For the text-containing cell, return its midpoint in (X, Y) coordinate format. 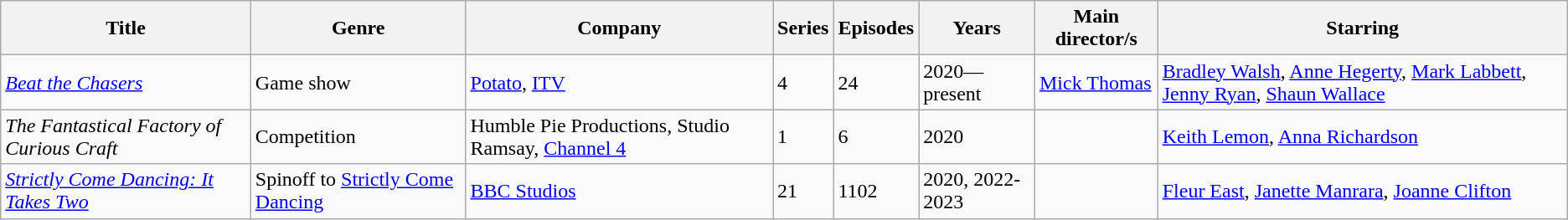
Series (803, 28)
Company (620, 28)
6 (876, 137)
Keith Lemon, Anna Richardson (1362, 137)
Years (977, 28)
BBC Studios (620, 191)
Fleur East, Janette Manrara, Joanne Clifton (1362, 191)
Beat the Chasers (126, 82)
Starring (1362, 28)
Main director/s (1096, 28)
1 (803, 137)
Title (126, 28)
Game show (358, 82)
Genre (358, 28)
24 (876, 82)
Episodes (876, 28)
2020—present (977, 82)
Strictly Come Dancing: It Takes Two (126, 191)
Bradley Walsh, Anne Hegerty, Mark Labbett, Jenny Ryan, Shaun Wallace (1362, 82)
The Fantastical Factory of Curious Craft (126, 137)
4 (803, 82)
2020 (977, 137)
Potato, ITV (620, 82)
1102 (876, 191)
2020, 2022-2023 (977, 191)
Mick Thomas (1096, 82)
Competition (358, 137)
21 (803, 191)
Spinoff to Strictly Come Dancing (358, 191)
Humble Pie Productions, Studio Ramsay, Channel 4 (620, 137)
